Search for the cell housing the specified text and yield its (X, Y) center coordinate. 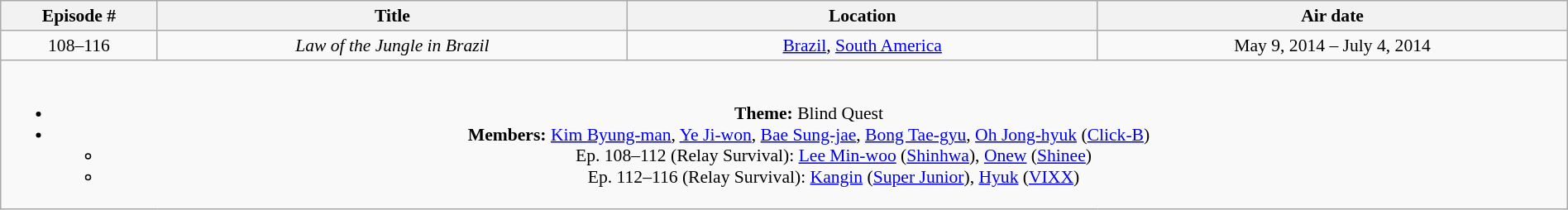
May 9, 2014 – July 4, 2014 (1332, 45)
Air date (1332, 16)
108–116 (79, 45)
Brazil, South America (863, 45)
Episode # (79, 16)
Location (863, 16)
Law of the Jungle in Brazil (392, 45)
Title (392, 16)
